From the cell containing the given text, extract its center point as (x, y) coordinate. 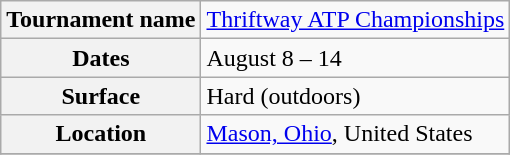
August 8 – 14 (356, 58)
Location (101, 134)
Surface (101, 96)
Tournament name (101, 20)
Mason, Ohio, United States (356, 134)
Dates (101, 58)
Thriftway ATP Championships (356, 20)
Hard (outdoors) (356, 96)
